Detect which cell encompasses the target text, then output its (X, Y) center coordinate. 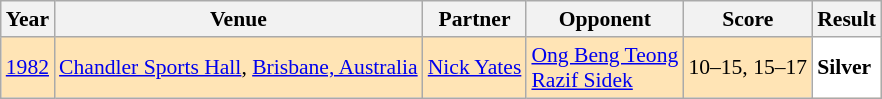
Partner (475, 19)
Ong Beng Teong Razif Sidek (604, 68)
Venue (238, 19)
Nick Yates (475, 68)
Score (748, 19)
10–15, 15–17 (748, 68)
Silver (846, 68)
Year (28, 19)
Chandler Sports Hall, Brisbane, Australia (238, 68)
1982 (28, 68)
Result (846, 19)
Opponent (604, 19)
